Capture the cell that displays the provided text and extract its (x, y) central coordinate. 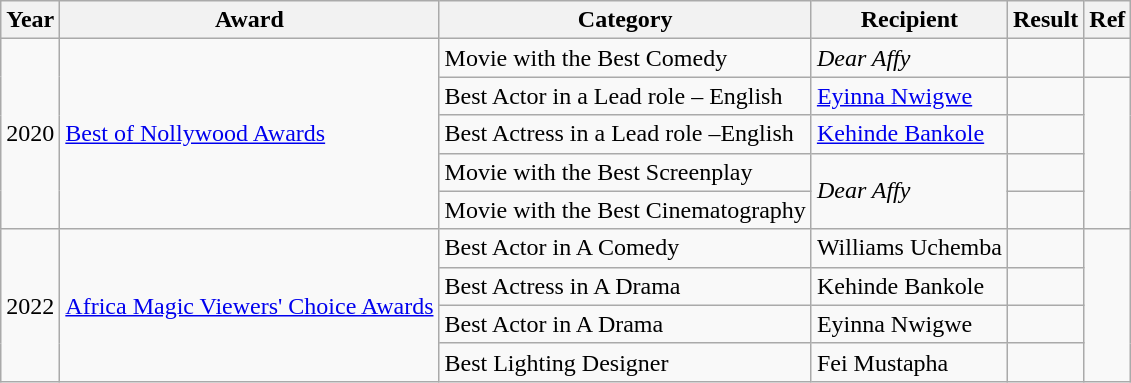
Best Actor in A Drama (625, 324)
Best Actress in A Drama (625, 286)
Result (1045, 20)
Movie with the Best Screenplay (625, 172)
Year (30, 20)
Ref (1108, 20)
2020 (30, 134)
Award (250, 20)
Movie with the Best Comedy (625, 58)
Williams Uchemba (909, 248)
Africa Magic Viewers' Choice Awards (250, 305)
Best of Nollywood Awards (250, 134)
Best Actor in a Lead role – English (625, 96)
2022 (30, 305)
Category (625, 20)
Fei Mustapha (909, 362)
Movie with the Best Cinematography (625, 210)
Best Lighting Designer (625, 362)
Recipient (909, 20)
Best Actor in A Comedy (625, 248)
Best Actress in a Lead role –English (625, 134)
